Output the (X, Y) coordinate of the center of the cell containing the given text.  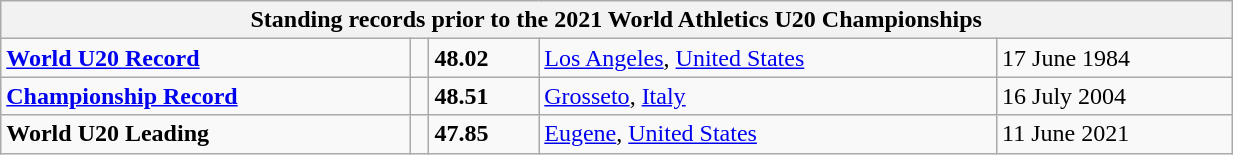
Championship Record (206, 96)
Grosseto, Italy (768, 96)
48.02 (484, 58)
Eugene, United States (768, 134)
17 June 1984 (1114, 58)
16 July 2004 (1114, 96)
World U20 Record (206, 58)
47.85 (484, 134)
World U20 Leading (206, 134)
Los Angeles, United States (768, 58)
48.51 (484, 96)
Standing records prior to the 2021 World Athletics U20 Championships (616, 20)
11 June 2021 (1114, 134)
